Scan for the cell matching the given text and deliver its (x, y) coordinate at center. 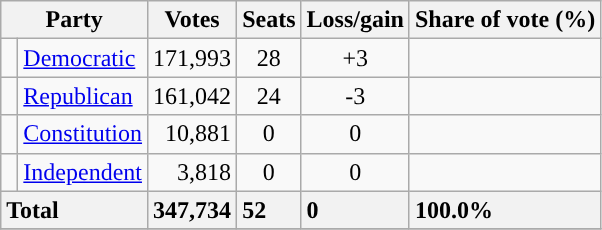
28 (269, 58)
Loss/gain (355, 20)
24 (269, 96)
Total (74, 210)
Party (74, 20)
+3 (355, 58)
Constitution (83, 134)
Seats (269, 20)
10,881 (192, 134)
347,734 (192, 210)
161,042 (192, 96)
100.0% (504, 210)
Votes (192, 20)
Independent (83, 172)
Democratic (83, 58)
52 (269, 210)
-3 (355, 96)
Republican (83, 96)
171,993 (192, 58)
Share of vote (%) (504, 20)
3,818 (192, 172)
